Provide the (x, y) coordinate of the cell's center where the given text is located.  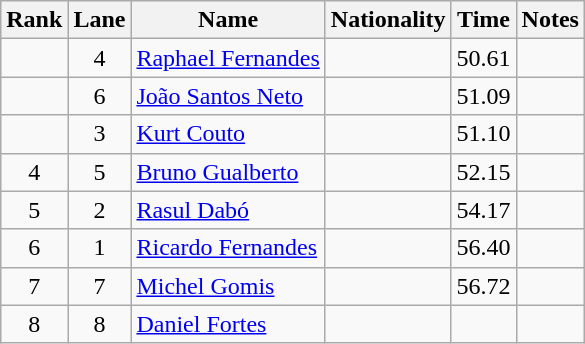
51.10 (484, 134)
1 (100, 248)
3 (100, 134)
51.09 (484, 96)
Daniel Fortes (228, 324)
2 (100, 210)
Notes (550, 20)
Nationality (388, 20)
Time (484, 20)
Raphael Fernandes (228, 58)
João Santos Neto (228, 96)
Rasul Dabó (228, 210)
Ricardo Fernandes (228, 248)
Bruno Gualberto (228, 172)
Rank (34, 20)
Name (228, 20)
56.72 (484, 286)
52.15 (484, 172)
50.61 (484, 58)
Michel Gomis (228, 286)
Lane (100, 20)
54.17 (484, 210)
56.40 (484, 248)
Kurt Couto (228, 134)
